Capture the cell that displays the provided text and extract its (X, Y) central coordinate. 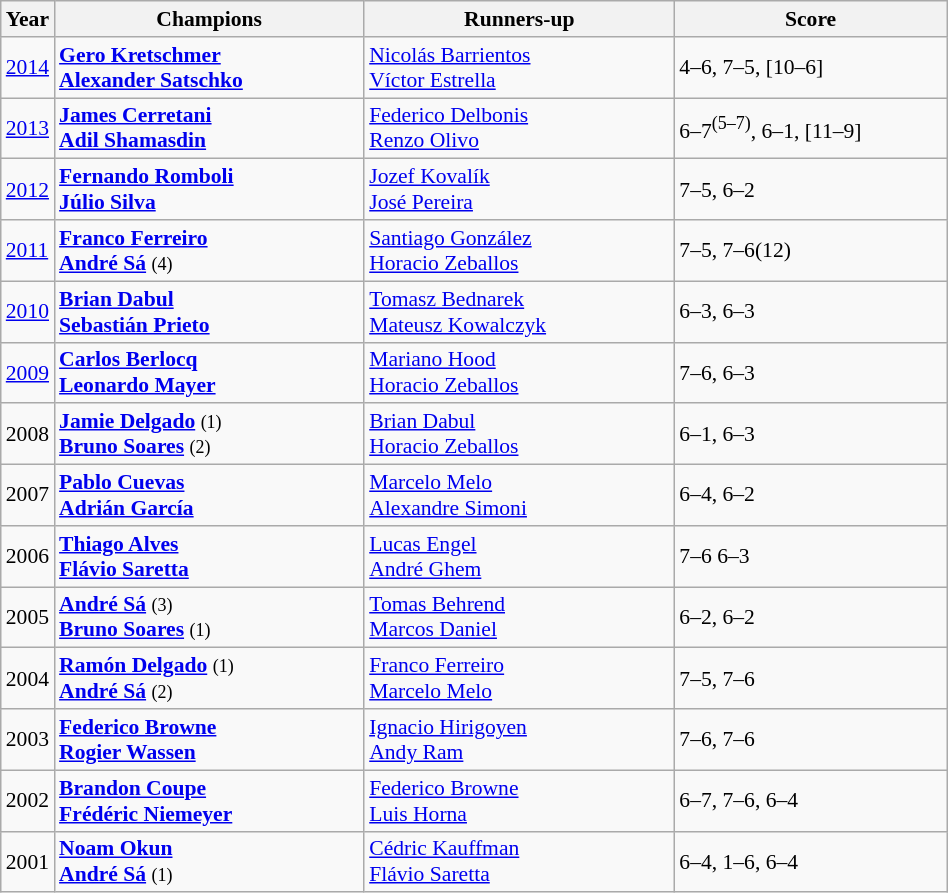
2013 (28, 128)
Fernando Romboli Júlio Silva (209, 190)
2003 (28, 740)
2012 (28, 190)
2014 (28, 68)
Noam Okun André Sá (1) (209, 862)
6–4, 1–6, 6–4 (810, 862)
2009 (28, 372)
Brandon Coupe Frédéric Niemeyer (209, 800)
Lucas Engel André Ghem (519, 556)
Runners-up (519, 19)
Cédric Kauffman Flávio Saretta (519, 862)
Federico Browne Rogier Wassen (209, 740)
6–4, 6–2 (810, 496)
André Sá (3) Bruno Soares (1) (209, 618)
Tomas Behrend Marcos Daniel (519, 618)
2005 (28, 618)
6–2, 6–2 (810, 618)
Brian Dabul Sebastián Prieto (209, 312)
Federico Delbonis Renzo Olivo (519, 128)
Champions (209, 19)
7–5, 7–6 (810, 678)
Jozef Kovalík José Pereira (519, 190)
Ignacio Hirigoyen Andy Ram (519, 740)
2001 (28, 862)
2011 (28, 250)
James Cerretani Adil Shamasdin (209, 128)
Tomasz Bednarek Mateusz Kowalczyk (519, 312)
Santiago González Horacio Zeballos (519, 250)
Franco Ferreiro André Sá (4) (209, 250)
Gero Kretschmer Alexander Satschko (209, 68)
2008 (28, 434)
Mariano Hood Horacio Zeballos (519, 372)
7–5, 7–6(12) (810, 250)
Ramón Delgado (1) André Sá (2) (209, 678)
7–6, 6–3 (810, 372)
Nicolás Barrientos Víctor Estrella (519, 68)
Year (28, 19)
Thiago Alves Flávio Saretta (209, 556)
6–7(5–7), 6–1, [11–9] (810, 128)
7–6 6–3 (810, 556)
Federico Browne Luis Horna (519, 800)
2006 (28, 556)
2010 (28, 312)
7–5, 6–2 (810, 190)
6–7, 7–6, 6–4 (810, 800)
Marcelo Melo Alexandre Simoni (519, 496)
7–6, 7–6 (810, 740)
2004 (28, 678)
Pablo Cuevas Adrián García (209, 496)
Carlos Berlocq Leonardo Mayer (209, 372)
4–6, 7–5, [10–6] (810, 68)
Franco Ferreiro Marcelo Melo (519, 678)
2007 (28, 496)
6–1, 6–3 (810, 434)
Jamie Delgado (1) Bruno Soares (2) (209, 434)
6–3, 6–3 (810, 312)
Score (810, 19)
2002 (28, 800)
Brian Dabul Horacio Zeballos (519, 434)
